Locate the cell with the specified text and output its [x, y] center coordinate. 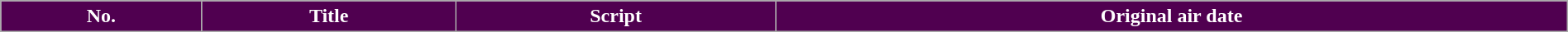
Title [329, 16]
Script [615, 16]
No. [101, 16]
Original air date [1171, 16]
